From the cell containing the given text, extract its center point as [x, y] coordinate. 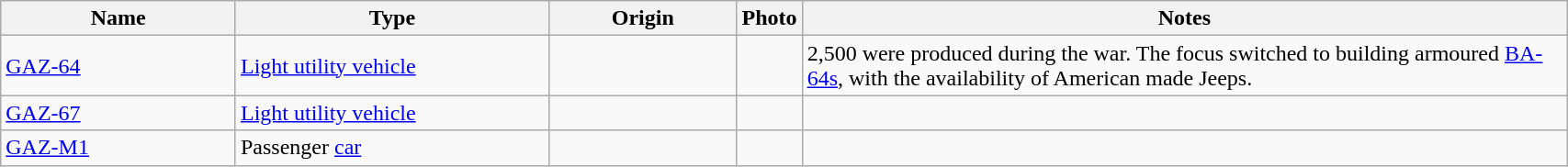
GAZ-64 [118, 66]
Passenger car [391, 148]
GAZ-67 [118, 113]
Type [391, 18]
Name [118, 18]
Photo [770, 18]
Notes [1185, 18]
GAZ-M1 [118, 148]
Origin [643, 18]
2,500 were produced during the war. The focus switched to building armoured BA-64s, with the availability of American made Jeeps. [1185, 66]
